Search for the cell housing the specified text and yield its (X, Y) center coordinate. 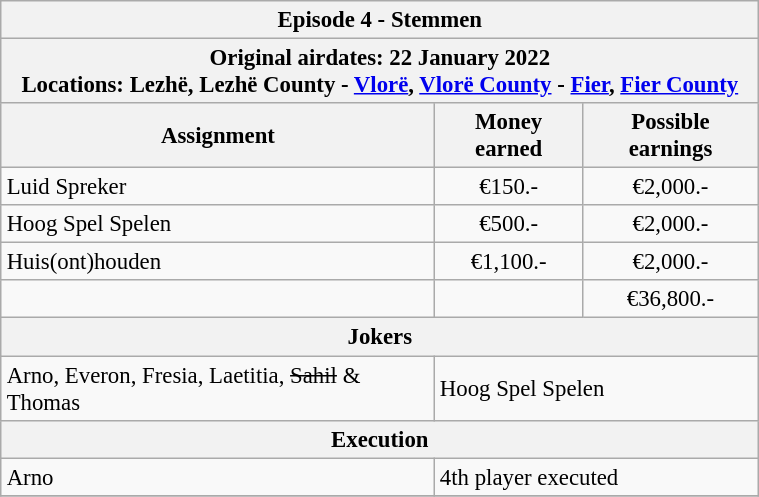
Money earned (509, 136)
€500.- (509, 224)
€36,800.- (671, 299)
Episode 4 - Stemmen (380, 20)
Possible earnings (671, 136)
Jokers (380, 337)
Arno, Everon, Fresia, Laetitia, Sahil & Thomas (218, 388)
Assignment (218, 136)
€1,100.- (509, 262)
Original airdates: 22 January 2022Locations: Lezhë, Lezhë County - Vlorë, Vlorë County - Fier, Fier County (380, 70)
4th player executed (597, 477)
Execution (380, 439)
Arno (218, 477)
€150.- (509, 187)
Huis(ont)houden (218, 262)
Luid Spreker (218, 187)
